Extract the (X, Y) coordinate from the center of the cell holding the provided text.  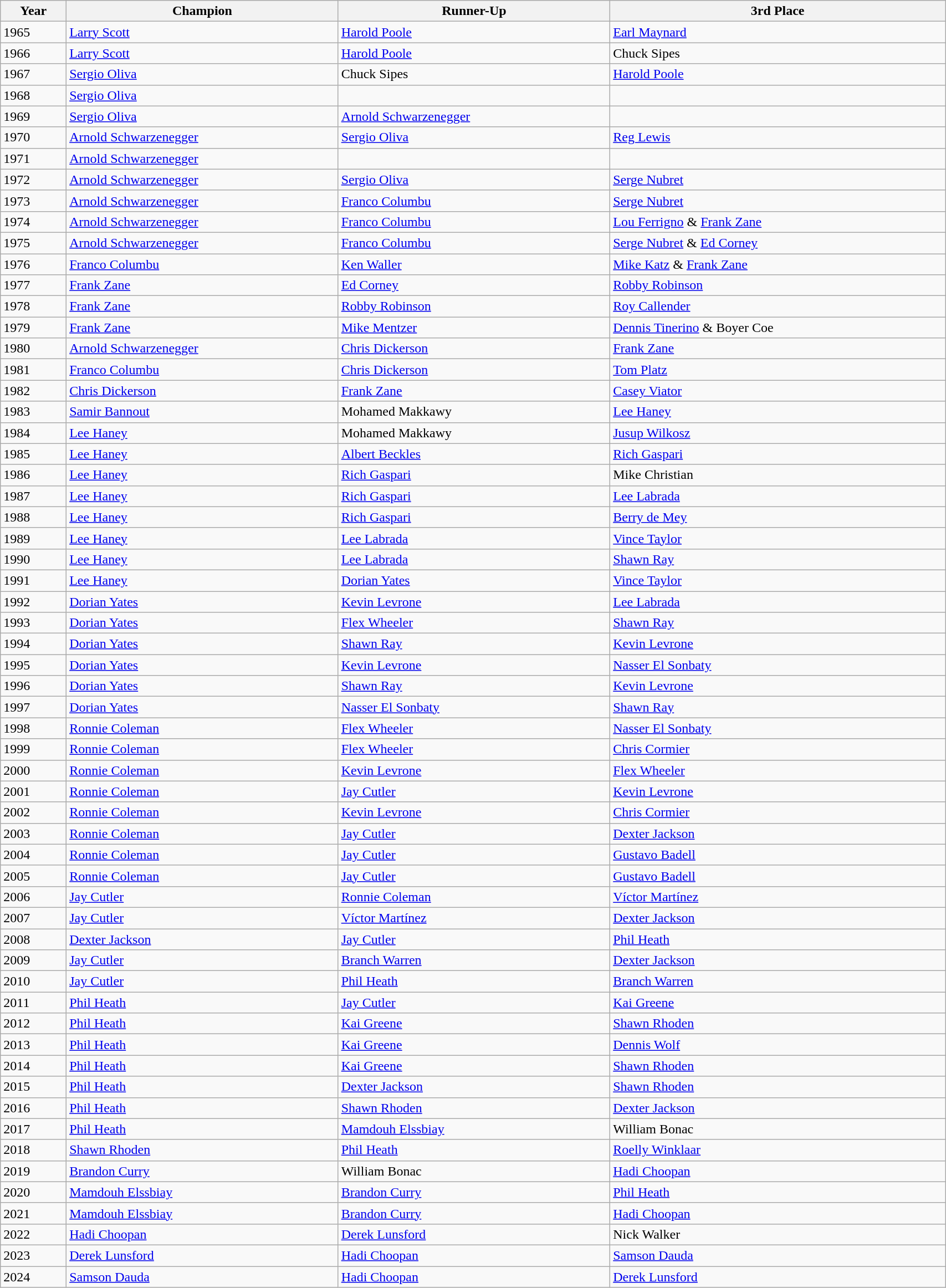
2015 (33, 1087)
2010 (33, 982)
1999 (33, 749)
2001 (33, 791)
2002 (33, 812)
1965 (33, 32)
1991 (33, 580)
Berry de Mey (778, 517)
1975 (33, 243)
1985 (33, 454)
2000 (33, 770)
2016 (33, 1108)
Runner-Up (474, 11)
Lou Ferrigno & Frank Zane (778, 222)
1973 (33, 201)
Champion (203, 11)
Ken Waller (474, 264)
3rd Place (778, 11)
1968 (33, 95)
2022 (33, 1234)
1984 (33, 433)
2003 (33, 834)
Mike Katz & Frank Zane (778, 264)
1989 (33, 538)
Roy Callender (778, 306)
Dennis Wolf (778, 1045)
2020 (33, 1192)
2023 (33, 1255)
1978 (33, 306)
1994 (33, 644)
Tom Platz (778, 370)
1996 (33, 686)
Dennis Tinerino & Boyer Coe (778, 328)
2004 (33, 855)
1976 (33, 264)
1998 (33, 728)
1967 (33, 74)
Serge Nubret & Ed Corney (778, 243)
Year (33, 11)
1979 (33, 328)
2012 (33, 1024)
Nick Walker (778, 1234)
2006 (33, 897)
Jusup Wilkosz (778, 433)
1982 (33, 391)
Earl Maynard (778, 32)
1986 (33, 475)
Mike Mentzer (474, 328)
Samir Bannout (203, 412)
1983 (33, 412)
2009 (33, 960)
Casey Viator (778, 391)
1971 (33, 159)
1977 (33, 285)
1980 (33, 349)
1990 (33, 559)
2005 (33, 876)
1992 (33, 601)
1981 (33, 370)
2017 (33, 1129)
1993 (33, 623)
2024 (33, 1276)
Mike Christian (778, 475)
2007 (33, 918)
1972 (33, 180)
1988 (33, 517)
2008 (33, 939)
2018 (33, 1150)
Albert Beckles (474, 454)
Ed Corney (474, 285)
1966 (33, 53)
1997 (33, 707)
1974 (33, 222)
2011 (33, 1003)
2019 (33, 1171)
Reg Lewis (778, 137)
Roelly Winklaar (778, 1150)
2014 (33, 1066)
2013 (33, 1045)
1970 (33, 137)
1969 (33, 116)
1995 (33, 665)
1987 (33, 496)
2021 (33, 1213)
